Identify which cell holds the provided text, then report its (x, y) central coordinate. 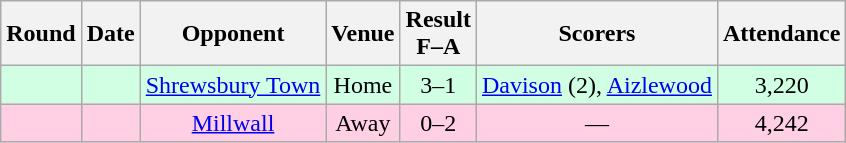
3,220 (781, 85)
Davison (2), Aizlewood (596, 85)
Away (363, 123)
Venue (363, 34)
Shrewsbury Town (233, 85)
4,242 (781, 123)
3–1 (438, 85)
Scorers (596, 34)
ResultF–A (438, 34)
Opponent (233, 34)
Attendance (781, 34)
Date (110, 34)
Round (41, 34)
— (596, 123)
0–2 (438, 123)
Millwall (233, 123)
Home (363, 85)
